Scan for the cell matching the given text and deliver its (x, y) coordinate at center. 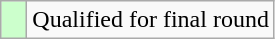
Qualified for final round (151, 20)
